Extract the (x, y) coordinate from the center of the cell holding the provided text.  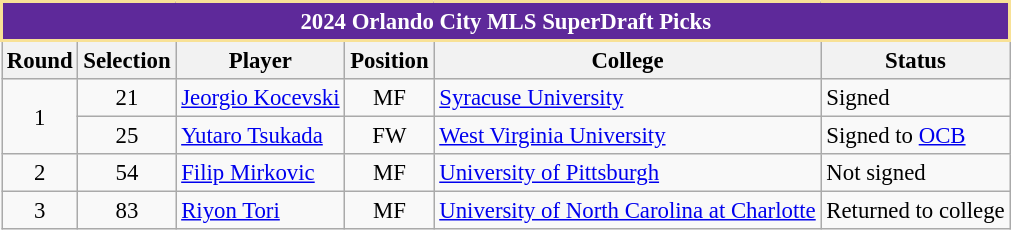
Position (390, 60)
Filip Mirkovic (260, 173)
Status (916, 60)
3 (40, 211)
54 (127, 173)
Jeorgio Kocevski (260, 98)
College (628, 60)
Round (40, 60)
University of Pittsburgh (628, 173)
1 (40, 116)
83 (127, 211)
FW (390, 136)
Signed (916, 98)
University of North Carolina at Charlotte (628, 211)
25 (127, 136)
2 (40, 173)
Syracuse University (628, 98)
21 (127, 98)
Returned to college (916, 211)
Yutaro Tsukada (260, 136)
Not signed (916, 173)
Signed to OCB (916, 136)
Riyon Tori (260, 211)
Player (260, 60)
West Virginia University (628, 136)
2024 Orlando City MLS SuperDraft Picks (506, 22)
Selection (127, 60)
